Locate the cell with the specified text and output its (x, y) center coordinate. 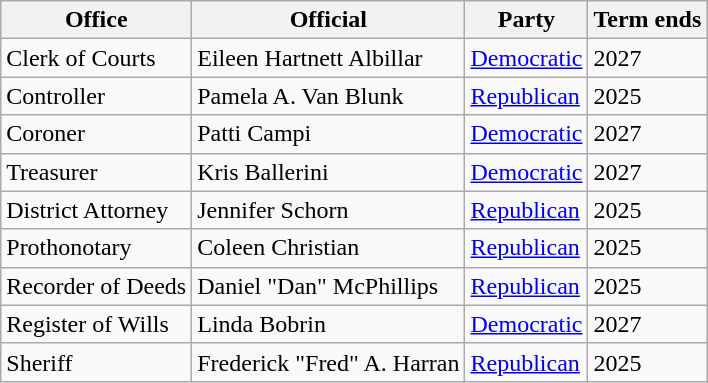
Kris Ballerini (328, 172)
Controller (96, 96)
Linda Bobrin (328, 324)
Jennifer Schorn (328, 210)
Prothonotary (96, 248)
Official (328, 20)
Patti Campi (328, 134)
Party (526, 20)
Term ends (648, 20)
Pamela A. Van Blunk (328, 96)
Frederick "Fred" A. Harran (328, 362)
Coroner (96, 134)
Office (96, 20)
District Attorney (96, 210)
Daniel "Dan" McPhillips (328, 286)
Register of Wills (96, 324)
Recorder of Deeds (96, 286)
Coleen Christian (328, 248)
Sheriff (96, 362)
Clerk of Courts (96, 58)
Treasurer (96, 172)
Eileen Hartnett Albillar (328, 58)
